For the text-containing cell, return its midpoint in [X, Y] coordinate format. 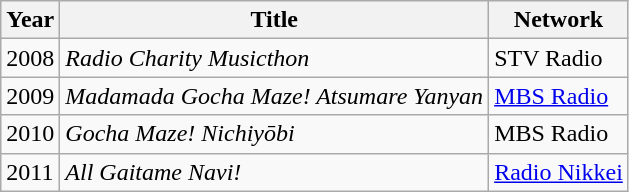
2009 [30, 96]
STV Radio [559, 58]
Network [559, 20]
Radio Charity Musicthon [274, 58]
Radio Nikkei [559, 172]
2011 [30, 172]
Title [274, 20]
2008 [30, 58]
Gocha Maze! Nichiyōbi [274, 134]
All Gaitame Navi! [274, 172]
Madamada Gocha Maze! Atsumare Yanyan [274, 96]
2010 [30, 134]
Year [30, 20]
